Return the [x, y] coordinate for the center point of the cell that contains the specified text.  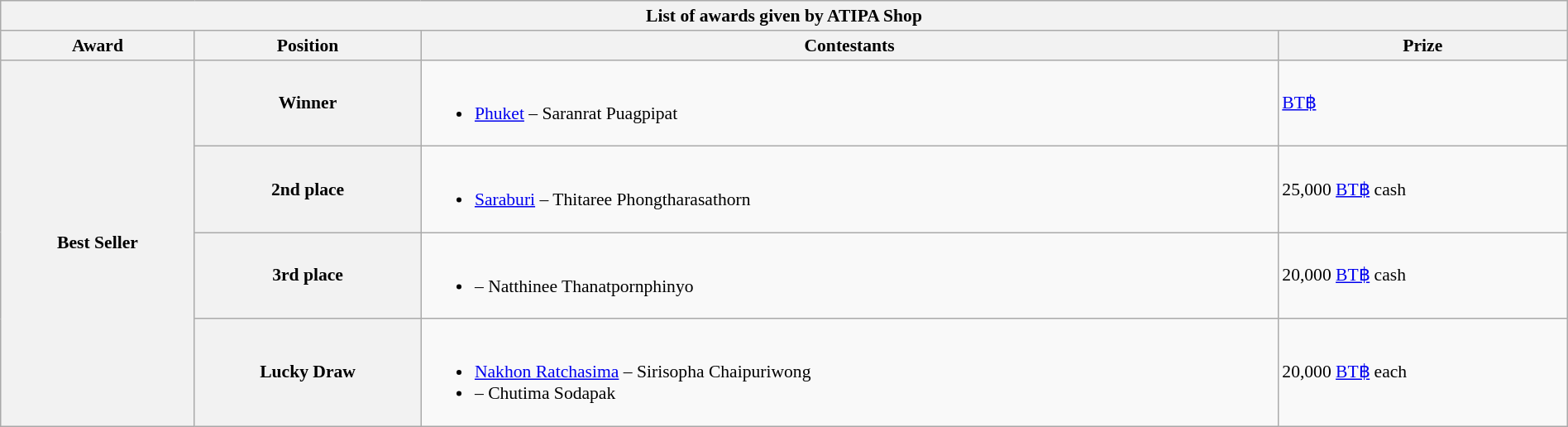
Phuket – Saranrat Puagpipat [849, 103]
Position [308, 46]
Contestants [849, 46]
20,000 BT฿ cash [1422, 276]
Winner [308, 103]
Lucky Draw [308, 372]
2nd place [308, 190]
20,000 BT฿ each [1422, 372]
– Natthinee Thanatpornphinyo [849, 276]
3rd place [308, 276]
Best Seller [98, 243]
Nakhon Ratchasima – Sirisopha Chaipuriwong – Chutima Sodapak [849, 372]
Award [98, 46]
Prize [1422, 46]
Saraburi – Thitaree Phongtharasathorn [849, 190]
BT฿ [1422, 103]
List of awards given by ATIPA Shop [784, 16]
25,000 BT฿ cash [1422, 190]
